Determine the [X, Y] coordinate at the center of the cell enclosing the given text.  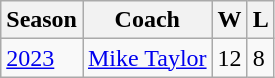
12 [230, 58]
Mike Taylor [147, 58]
2023 [42, 58]
W [230, 20]
8 [260, 58]
L [260, 20]
Coach [147, 20]
Season [42, 20]
